Pinpoint the cell where the given text exists, returning its (x, y) midpoint coordinate. 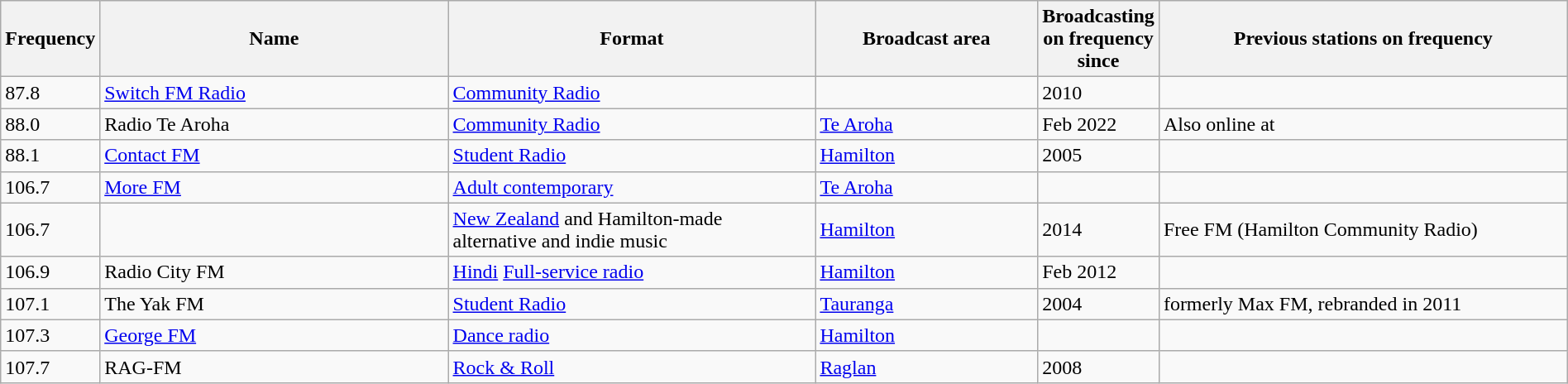
Tauranga (926, 304)
106.9 (50, 272)
formerly Max FM, rebranded in 2011 (1363, 304)
The Yak FM (275, 304)
2014 (1098, 230)
2004 (1098, 304)
107.7 (50, 367)
Radio City FM (275, 272)
87.8 (50, 93)
2008 (1098, 367)
107.1 (50, 304)
Broadcasting on frequency since (1098, 39)
Frequency (50, 39)
Format (632, 39)
107.3 (50, 335)
Switch FM Radio (275, 93)
Feb 2012 (1098, 272)
Also online at (1363, 124)
Contact FM (275, 156)
Name (275, 39)
Rock & Roll (632, 367)
Adult contemporary (632, 187)
88.1 (50, 156)
More FM (275, 187)
2005 (1098, 156)
George FM (275, 335)
2010 (1098, 93)
Hindi Full-service radio (632, 272)
New Zealand and Hamilton-made alternative and indie music (632, 230)
Radio Te Aroha (275, 124)
Free FM (Hamilton Community Radio) (1363, 230)
Feb 2022 (1098, 124)
RAG-FM (275, 367)
Broadcast area (926, 39)
88.0 (50, 124)
Previous stations on frequency (1363, 39)
Dance radio (632, 335)
Raglan (926, 367)
